Locate the cell with the specified text and output its (x, y) center coordinate. 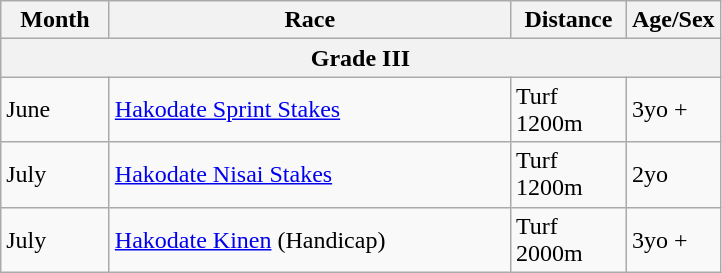
Grade III (360, 58)
Turf 2000m (568, 240)
2yo (673, 174)
Race (310, 20)
Distance (568, 20)
June (56, 110)
Hakodate Sprint Stakes (310, 110)
Month (56, 20)
Hakodate Nisai Stakes (310, 174)
Hakodate Kinen (Handicap) (310, 240)
Age/Sex (673, 20)
